Output the [x, y] coordinate of the center of the cell containing the given text.  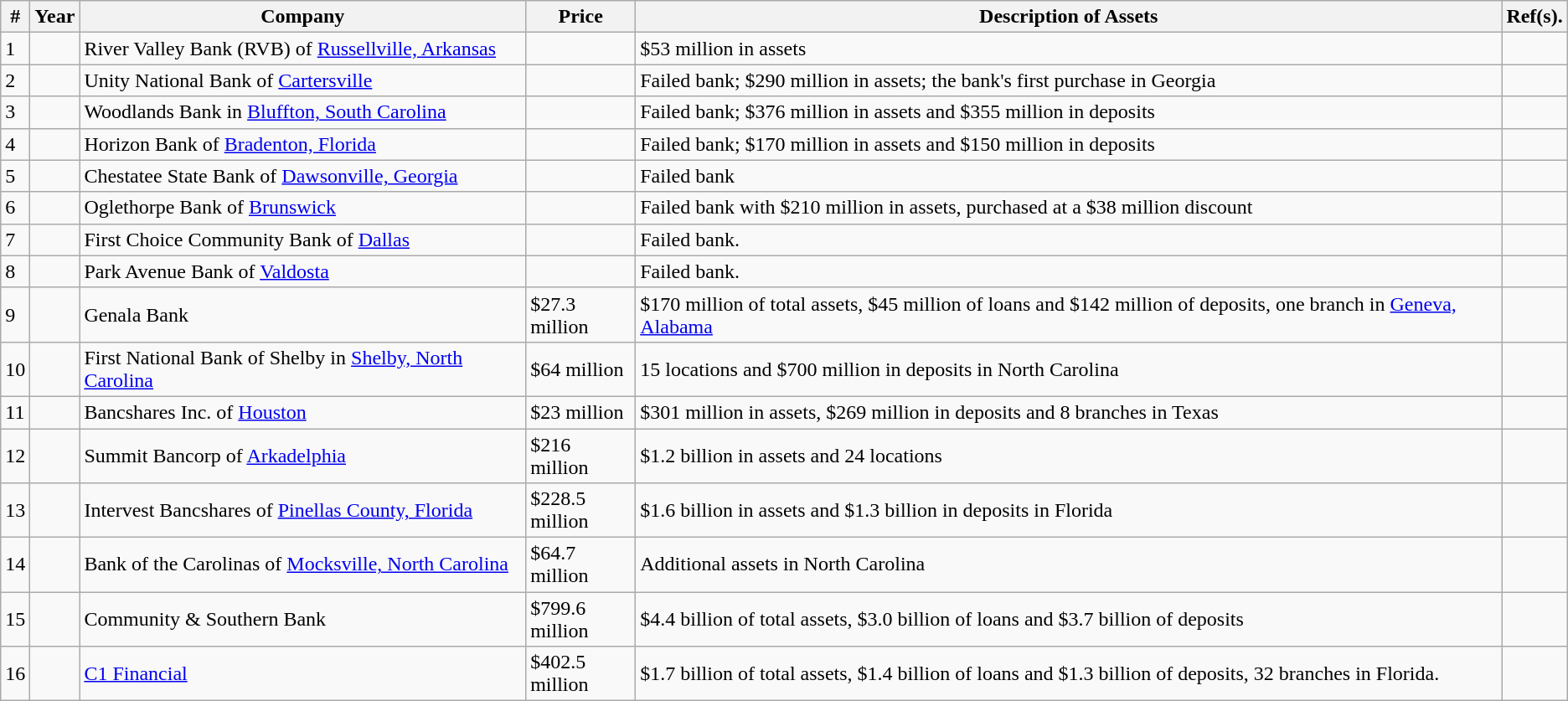
$1.7 billion of total assets, $1.4 billion of loans and $1.3 billion of deposits, 32 branches in Florida. [1069, 673]
Failed bank; $170 million in assets and $150 million in deposits [1069, 144]
River Valley Bank (RVB) of Russellville, Arkansas [303, 49]
5 [15, 176]
$402.5 million [581, 673]
9 [15, 315]
$1.6 billion in assets and $1.3 billion in deposits in Florida [1069, 511]
10 [15, 369]
$301 million in assets, $269 million in deposits and 8 branches in Texas [1069, 412]
Failed bank; $376 million in assets and $355 million in deposits [1069, 112]
$64 million [581, 369]
$799.6 million [581, 620]
$216 million [581, 456]
7 [15, 240]
First National Bank of Shelby in Shelby, North Carolina [303, 369]
Bancshares Inc. of Houston [303, 412]
6 [15, 208]
3 [15, 112]
# [15, 17]
11 [15, 412]
12 [15, 456]
$53 million in assets [1069, 49]
15 [15, 620]
Community & Southern Bank [303, 620]
$4.4 billion of total assets, $3.0 billion of loans and $3.7 billion of deposits [1069, 620]
Unity National Bank of Cartersville [303, 80]
13 [15, 511]
$1.2 billion in assets and 24 locations [1069, 456]
Year [55, 17]
Oglethorpe Bank of Brunswick [303, 208]
1 [15, 49]
$64.7 million [581, 564]
14 [15, 564]
Price [581, 17]
First Choice Community Bank of Dallas [303, 240]
Horizon Bank of Bradenton, Florida [303, 144]
$23 million [581, 412]
4 [15, 144]
Bank of the Carolinas of Mocksville, North Carolina [303, 564]
Company [303, 17]
Intervest Bancshares of Pinellas County, Florida [303, 511]
Park Avenue Bank of Valdosta [303, 271]
Failed bank; $290 million in assets; the bank's first purchase in Georgia [1069, 80]
Chestatee State Bank of Dawsonville, Georgia [303, 176]
16 [15, 673]
Failed bank with $210 million in assets, purchased at a $38 million discount [1069, 208]
Summit Bancorp of Arkadelphia [303, 456]
$228.5 million [581, 511]
$170 million of total assets, $45 million of loans and $142 million of deposits, one branch in Geneva, Alabama [1069, 315]
Ref(s). [1534, 17]
15 locations and $700 million in deposits in North Carolina [1069, 369]
$27.3 million [581, 315]
Woodlands Bank in Bluffton, South Carolina [303, 112]
2 [15, 80]
Description of Assets [1069, 17]
Failed bank [1069, 176]
Additional assets in North Carolina [1069, 564]
8 [15, 271]
C1 Financial [303, 673]
Genala Bank [303, 315]
